Provide the [X, Y] coordinate of the cell's center where the given text is located.  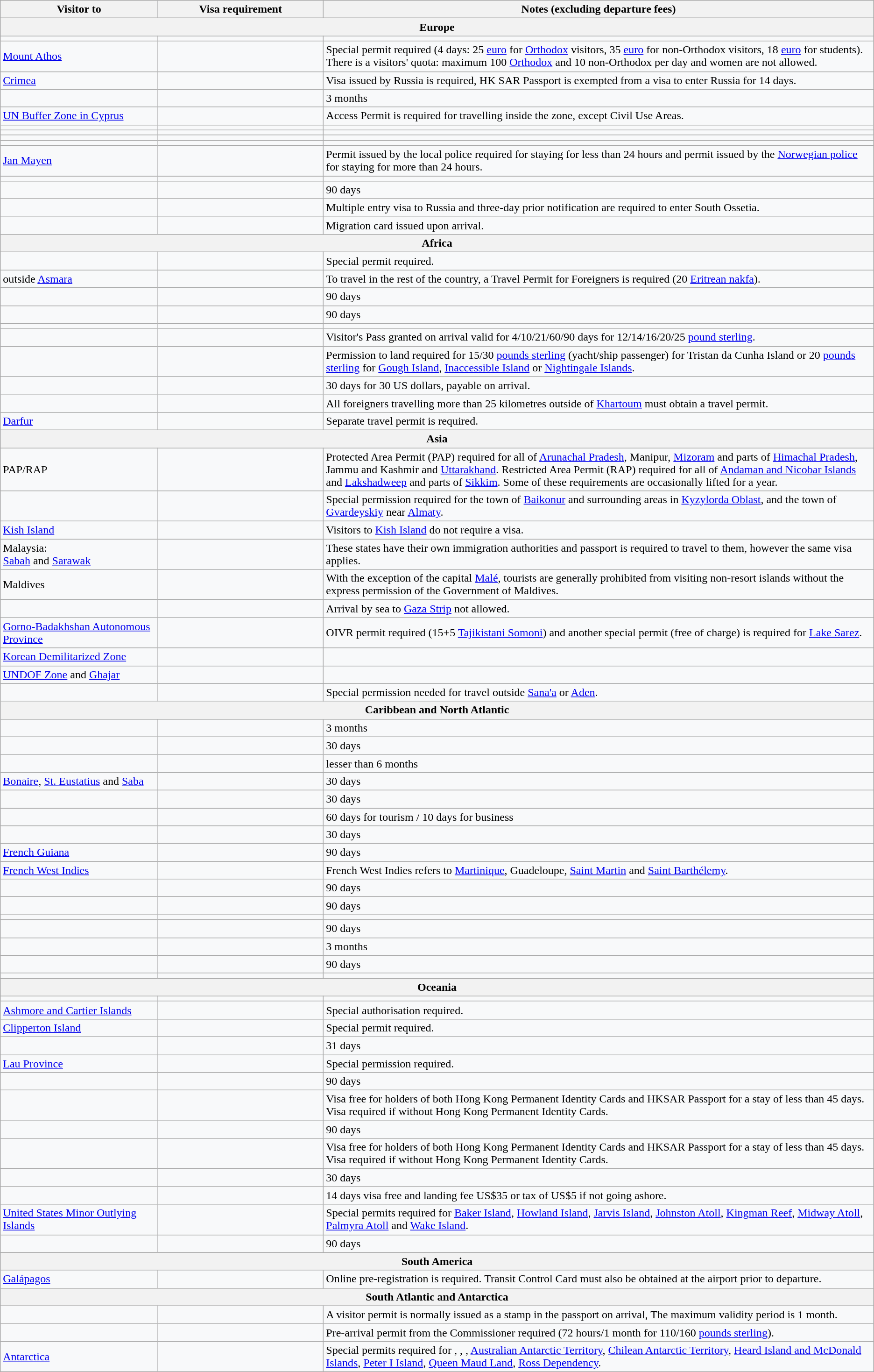
A visitor permit is normally issued as a stamp in the passport on arrival, The maximum validity period is 1 month. [599, 1315]
French West Indies [79, 870]
Galápagos [79, 1279]
Multiple entry visa to Russia and three-day prior notification are required to enter South Ossetia. [599, 208]
Visitor to [79, 9]
Jan Mayen [79, 161]
Special permission required for the town of Baikonur and surrounding areas in Kyzylorda Oblast, and the town of Gvardeyskiy near Almaty. [599, 506]
Malaysia: Sabah and Sarawak [79, 554]
Pre-arrival permit from the Commissioner required (72 hours/1 month for 110/160 pounds sterling). [599, 1332]
Mount Athos [79, 56]
Gorno-Badakhshan Autonomous Province [79, 633]
Ashmore and Cartier Islands [79, 1010]
Arrival by sea to Gaza Strip not allowed. [599, 609]
Bonaire, St. Eustatius and Saba [79, 781]
Africa [437, 243]
PAP/RAP [79, 469]
Oceania [437, 987]
South America [437, 1261]
Special permission required. [599, 1064]
lesser than 6 months [599, 763]
Asia [437, 439]
Kish Island [79, 530]
Migration card issued upon arrival. [599, 226]
Darfur [79, 421]
31 days [599, 1045]
Visitors to Kish Island do not require a visa. [599, 530]
Korean Demilitarized Zone [79, 657]
Visa requirement [240, 9]
These states have their own immigration authorities and passport is required to travel to them, however the same visa applies. [599, 554]
UNDOF Zone and Ghajar [79, 675]
30 days for 30 US dollars, payable on arrival. [599, 385]
Visitor's Pass granted on arrival valid for 4/10/21/60/90 days for 12/14/16/20/25 pound sterling. [599, 337]
OIVR permit required (15+5 Tajikistani Somoni) and another special permit (free of charge) is required for Lake Sarez. [599, 633]
Antarctica [79, 1357]
All foreigners travelling more than 25 kilometres outside of Khartoum must obtain a travel permit. [599, 403]
Special authorisation required. [599, 1010]
Online pre-registration is required. Transit Control Card must also be obtained at the airport prior to departure. [599, 1279]
French West Indies refers to Martinique, Guadeloupe, Saint Martin and Saint Barthélemy. [599, 870]
French Guiana [79, 853]
Special permits required for Baker Island, Howland Island, Jarvis Island, Johnston Atoll, Kingman Reef, Midway Atoll, Palmyra Atoll and Wake Island. [599, 1219]
Clipperton Island [79, 1028]
Separate travel permit is required. [599, 421]
Access Permit is required for travelling inside the zone, except Civil Use Areas. [599, 116]
To travel in the rest of the country, a Travel Permit for Foreigners is required (20 Eritrean nakfa). [599, 279]
UN Buffer Zone in Cyprus [79, 116]
South Atlantic and Antarctica [437, 1297]
14 days visa free and landing fee US$35 or tax of US$5 if not going ashore. [599, 1195]
Europe [437, 27]
Caribbean and North Atlantic [437, 710]
Notes (excluding departure fees) [599, 9]
Visa issued by Russia is required, HK SAR Passport is exempted from a visa to enter Russia for 14 days. [599, 80]
Special permission needed for travel outside Sana'a or Aden. [599, 692]
Maldives [79, 585]
United States Minor Outlying Islands [79, 1219]
Crimea [79, 80]
60 days for tourism / 10 days for business [599, 817]
outside Asmara [79, 279]
Lau Province [79, 1064]
